Return [X, Y] of the center of cell containing provided text 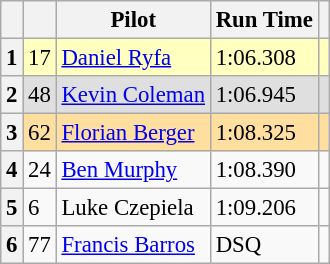
24 [40, 170]
Francis Barros [133, 245]
77 [40, 245]
3 [12, 133]
DSQ [264, 245]
1:06.945 [264, 95]
Florian Berger [133, 133]
Pilot [133, 20]
17 [40, 58]
1:06.308 [264, 58]
Kevin Coleman [133, 95]
1:08.325 [264, 133]
1 [12, 58]
Ben Murphy [133, 170]
Run Time [264, 20]
Luke Czepiela [133, 208]
2 [12, 95]
Daniel Ryfa [133, 58]
5 [12, 208]
48 [40, 95]
4 [12, 170]
1:08.390 [264, 170]
62 [40, 133]
1:09.206 [264, 208]
